Detect which cell encompasses the target text, then output its (X, Y) center coordinate. 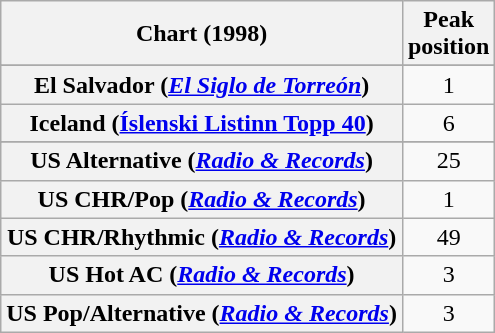
US Pop/Alternative (Radio & Records) (202, 313)
US CHR/Rhythmic (Radio & Records) (202, 237)
49 (448, 237)
US Hot AC (Radio & Records) (202, 275)
US CHR/Pop (Radio & Records) (202, 199)
6 (448, 123)
Iceland (Íslenski Listinn Topp 40) (202, 123)
US Alternative (Radio & Records) (202, 161)
El Salvador (El Siglo de Torreón) (202, 85)
25 (448, 161)
Chart (1998) (202, 34)
Peakposition (448, 34)
